Capture the cell that displays the provided text and extract its (x, y) central coordinate. 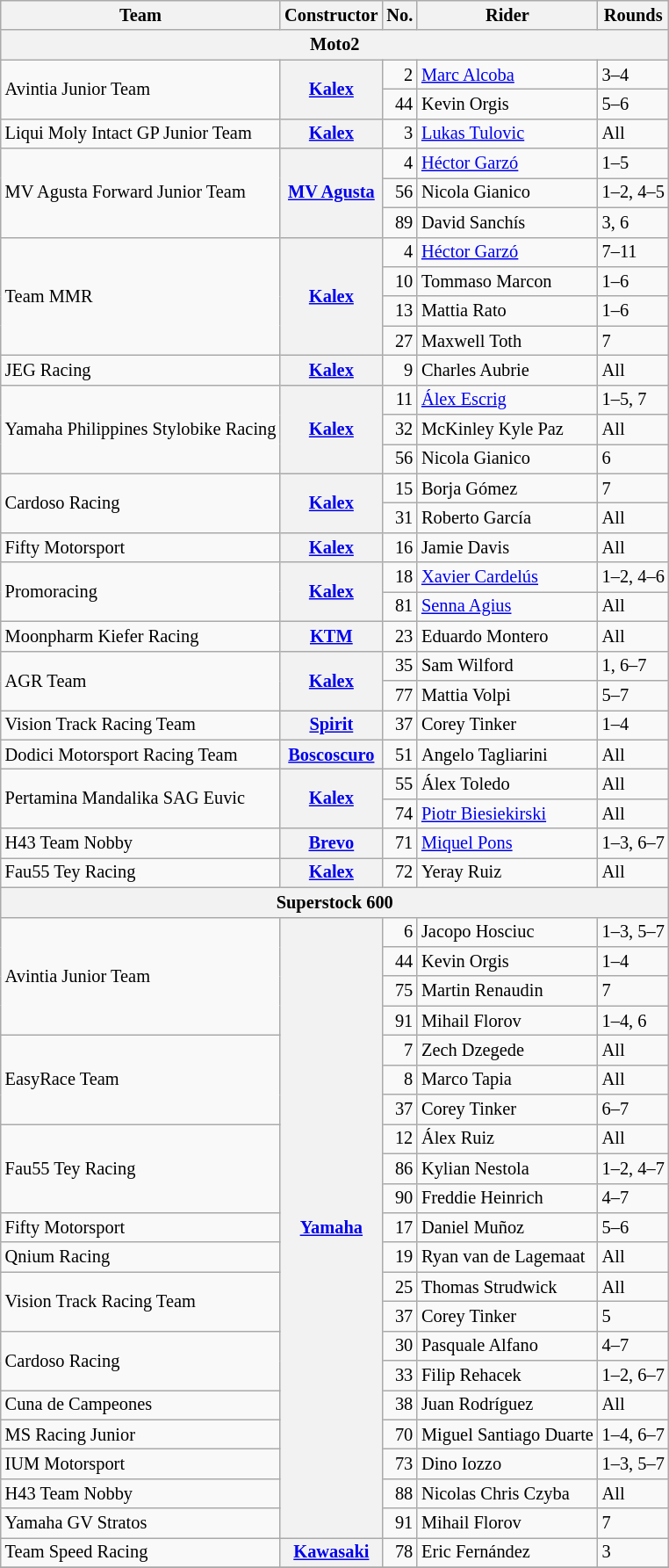
AGR Team (140, 680)
Maxwell Toth (507, 341)
74 (399, 813)
18 (399, 577)
Spirit (331, 725)
Roberto García (507, 517)
72 (399, 872)
30 (399, 1346)
90 (399, 1198)
88 (399, 1493)
Team Speed Racing (140, 1552)
8 (399, 1080)
David Sanchís (507, 222)
35 (399, 666)
23 (399, 636)
Thomas Strudwick (507, 1287)
Ryan van de Lagemaat (507, 1257)
No. (399, 15)
Cuna de Campeones (140, 1405)
Nicolas Chris Czyba (507, 1493)
Team (140, 15)
KTM (331, 636)
51 (399, 755)
81 (399, 606)
6–7 (634, 1109)
Eduardo Montero (507, 636)
75 (399, 991)
7–11 (634, 252)
78 (399, 1552)
Marc Alcoba (507, 75)
Filip Rehacek (507, 1376)
Mattia Volpi (507, 695)
Yamaha GV Stratos (140, 1523)
1–4, 6 (634, 1021)
1–5 (634, 163)
1, 6–7 (634, 666)
5 (634, 1316)
Lukas Tulovic (507, 134)
17 (399, 1227)
Mattia Rato (507, 311)
Qnium Racing (140, 1257)
89 (399, 222)
Moto2 (335, 45)
Pertamina Mandalika SAG Euvic (140, 798)
Yamaha Philippines Stylobike Racing (140, 429)
1–2, 4–5 (634, 192)
Dino Iozzo (507, 1464)
Tommaso Marcon (507, 281)
19 (399, 1257)
Álex Toledo (507, 784)
Superstock 600 (335, 902)
12 (399, 1138)
25 (399, 1287)
1–2, 4–6 (634, 577)
MV Agusta (331, 193)
Freddie Heinrich (507, 1198)
Pasquale Alfano (507, 1346)
55 (399, 784)
Álex Escrig (507, 400)
Piotr Biesiekirski (507, 813)
Yeray Ruiz (507, 872)
Rider (507, 15)
Constructor (331, 15)
5–7 (634, 695)
73 (399, 1464)
Xavier Cardelús (507, 577)
Yamaha (331, 1228)
1–3, 6–7 (634, 843)
Martin Renaudin (507, 991)
1–2, 6–7 (634, 1376)
86 (399, 1168)
McKinley Kyle Paz (507, 430)
33 (399, 1376)
1–2, 4–7 (634, 1168)
77 (399, 695)
Dodici Motorsport Racing Team (140, 755)
Borja Gómez (507, 488)
15 (399, 488)
11 (399, 400)
Charles Aubrie (507, 370)
Sam Wilford (507, 666)
Kawasaki (331, 1552)
Miquel Pons (507, 843)
Jacopo Hosciuc (507, 932)
EasyRace Team (140, 1079)
MV Agusta Forward Junior Team (140, 193)
2 (399, 75)
Zech Dzegede (507, 1050)
Juan Rodríguez (507, 1405)
Rounds (634, 15)
1–5, 7 (634, 400)
27 (399, 341)
MS Racing Junior (140, 1434)
Brevo (331, 843)
Marco Tapia (507, 1080)
Boscoscuro (331, 755)
3–4 (634, 75)
13 (399, 311)
Moonpharm Kiefer Racing (140, 636)
3, 6 (634, 222)
Kylian Nestola (507, 1168)
Senna Agius (507, 606)
Team MMR (140, 297)
IUM Motorsport (140, 1464)
31 (399, 517)
JEG Racing (140, 370)
71 (399, 843)
Liqui Moly Intact GP Junior Team (140, 134)
32 (399, 430)
Jamie Davis (507, 547)
Promoracing (140, 592)
1–4, 6–7 (634, 1434)
38 (399, 1405)
Angelo Tagliarini (507, 755)
16 (399, 547)
Daniel Muñoz (507, 1227)
Álex Ruiz (507, 1138)
Eric Fernández (507, 1552)
9 (399, 370)
10 (399, 281)
Miguel Santiago Duarte (507, 1434)
70 (399, 1434)
